Output the [X, Y] coordinate of the center of the cell containing the given text.  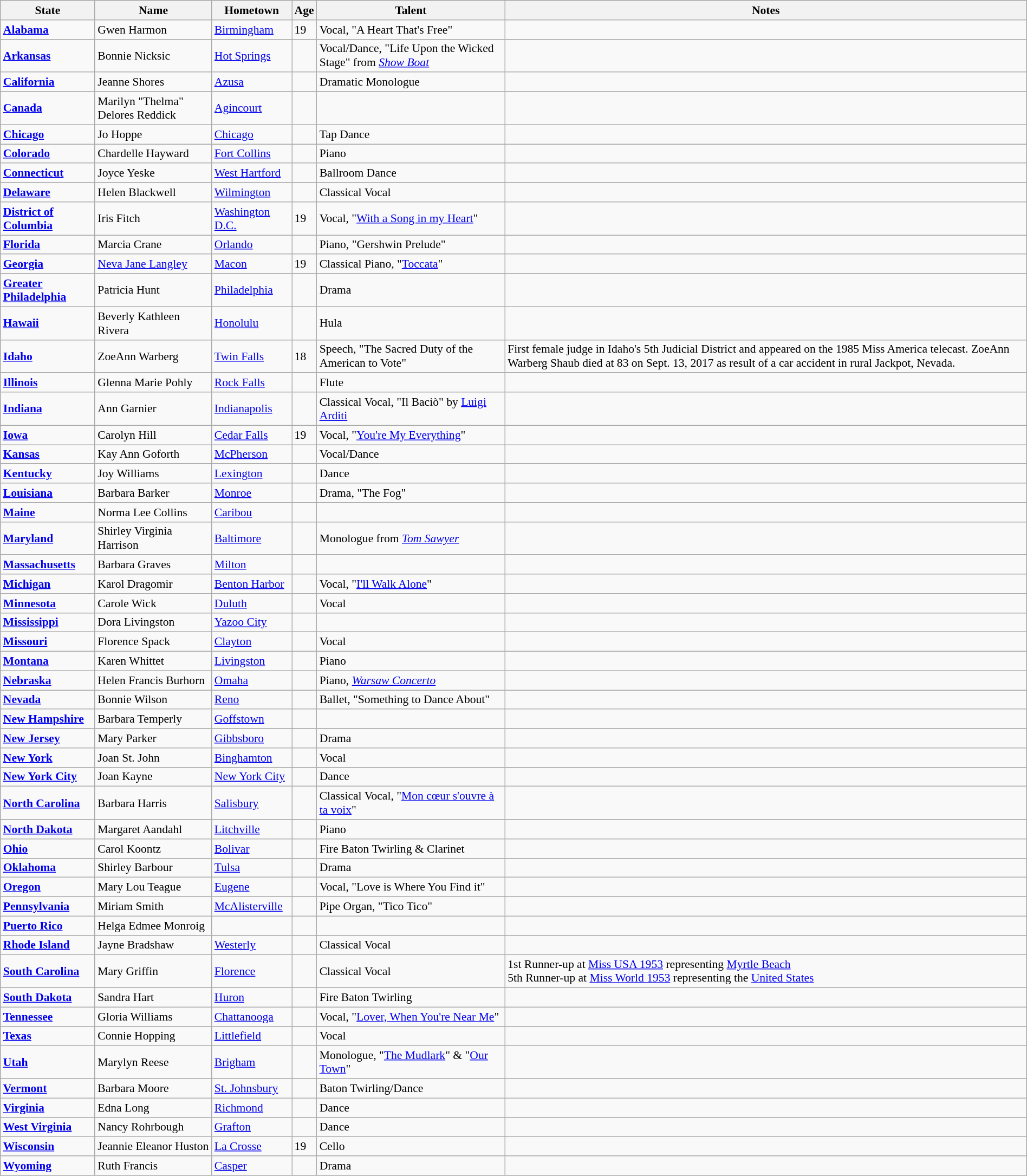
Rock Falls [252, 383]
Shirley Barbour [153, 868]
Mississippi [48, 622]
Mary Griffin [153, 972]
Agincourt [252, 108]
Joan Kayne [153, 777]
Oregon [48, 887]
Vocal/Dance [411, 454]
Nebraska [48, 680]
Livingston [252, 661]
Carolyn Hill [153, 435]
Omaha [252, 680]
Caribou [252, 512]
Barbara Graves [153, 565]
Miriam Smith [153, 907]
Azusa [252, 82]
Dora Livingston [153, 622]
Kansas [48, 454]
Ruth Francis [153, 1166]
Baltimore [252, 538]
Ann Garnier [153, 408]
Barbara Temperly [153, 719]
St. Johnsbury [252, 1089]
Jayne Bradshaw [153, 945]
South Dakota [48, 998]
Joyce Yeske [153, 173]
Piano, "Gershwin Prelude" [411, 245]
Barbara Barker [153, 493]
Florence Spack [153, 642]
Drama, "The Fog" [411, 493]
Monologue from Tom Sawyer [411, 538]
Classical Vocal, "Mon cœur s'ouvre à ta voix" [411, 803]
Texas [48, 1036]
Barbara Moore [153, 1089]
Joan St. John [153, 758]
West Hartford [252, 173]
Rhode Island [48, 945]
Wilmington [252, 192]
Marcia Crane [153, 245]
Clayton [252, 642]
Ballet, "Something to Dance About" [411, 700]
Bonnie Nicksic [153, 55]
Richmond [252, 1108]
Pipe Organ, "Tico Tico" [411, 907]
Flute [411, 383]
New York [48, 758]
Gwen Harmon [153, 30]
Vocal, "Lover, When You're Near Me" [411, 1017]
Canada [48, 108]
Yazoo City [252, 622]
Honolulu [252, 323]
Nancy Rohrbough [153, 1127]
Casper [252, 1166]
Vermont [48, 1089]
Fire Baton Twirling & Clarinet [411, 849]
Speech, "The Sacred Duty of the American to Vote" [411, 356]
Littlefield [252, 1036]
Birmingham [252, 30]
1st Runner-up at Miss USA 1953 representing Myrtle Beach5th Runner-up at Miss World 1953 representing the United States [766, 972]
Piano, Warsaw Concerto [411, 680]
Patricia Hunt [153, 290]
Connie Hopping [153, 1036]
Karol Dragomir [153, 584]
Marylyn Reese [153, 1063]
Name [153, 10]
Vocal/Dance, "Life Upon the Wicked Stage" from Show Boat [411, 55]
Barbara Harris [153, 803]
Baton Twirling/Dance [411, 1089]
Vocal, "I'll Walk Alone" [411, 584]
North Dakota [48, 829]
Westerly [252, 945]
Tennessee [48, 1017]
Virginia [48, 1108]
Minnesota [48, 603]
Helga Edmee Monroig [153, 926]
Dramatic Monologue [411, 82]
Cedar Falls [252, 435]
Chattanooga [252, 1017]
Washington D.C. [252, 219]
Indiana [48, 408]
Brigham [252, 1063]
Talent [411, 10]
Margaret Aandahl [153, 829]
Maryland [48, 538]
Classical Vocal, "Il Baciò" by Luigi Arditi [411, 408]
Carole Wick [153, 603]
Idaho [48, 356]
Michigan [48, 584]
Milton [252, 565]
Eugene [252, 887]
Tulsa [252, 868]
Helen Blackwell [153, 192]
Fort Collins [252, 154]
Greater Philadelphia [48, 290]
Puerto Rico [48, 926]
Kay Ann Goforth [153, 454]
Bolivar [252, 849]
Connecticut [48, 173]
Monroe [252, 493]
Classical Piano, "Toccata" [411, 264]
Louisiana [48, 493]
State [48, 10]
Fire Baton Twirling [411, 998]
Jo Hoppe [153, 134]
Jeanne Shores [153, 82]
Glenna Marie Pohly [153, 383]
Montana [48, 661]
Twin Falls [252, 356]
Bonnie Wilson [153, 700]
Wisconsin [48, 1147]
Maine [48, 512]
Joy Williams [153, 474]
New Hampshire [48, 719]
Pennsylvania [48, 907]
Vocal, "Love is Where You Find it" [411, 887]
Nevada [48, 700]
Hawaii [48, 323]
Vocal, "A Heart That's Free" [411, 30]
McPherson [252, 454]
Macon [252, 264]
Wyoming [48, 1166]
Florence [252, 972]
Tap Dance [411, 134]
Indianapolis [252, 408]
Marilyn "Thelma" Delores Reddick [153, 108]
California [48, 82]
Shirley Virginia Harrison [153, 538]
Orlando [252, 245]
La Crosse [252, 1147]
North Carolina [48, 803]
Huron [252, 998]
Alabama [48, 30]
Notes [766, 10]
Mary Lou Teague [153, 887]
18 [304, 356]
Utah [48, 1063]
Vocal, "You're My Everything" [411, 435]
Iowa [48, 435]
Ballroom Dance [411, 173]
Gloria Williams [153, 1017]
Edna Long [153, 1108]
Grafton [252, 1127]
Lexington [252, 474]
Salisbury [252, 803]
Hot Springs [252, 55]
Philadelphia [252, 290]
Ohio [48, 849]
Cello [411, 1147]
West Virginia [48, 1127]
Beverly Kathleen Rivera [153, 323]
Delaware [48, 192]
Helen Francis Burhorn [153, 680]
Monologue, "The Mudlark" & "Our Town" [411, 1063]
Reno [252, 700]
Duluth [252, 603]
Kentucky [48, 474]
Oklahoma [48, 868]
Arkansas [48, 55]
Massachusetts [48, 565]
Litchville [252, 829]
Karen Whittet [153, 661]
Age [304, 10]
Sandra Hart [153, 998]
Colorado [48, 154]
Mary Parker [153, 738]
Iris Fitch [153, 219]
Hometown [252, 10]
Binghamton [252, 758]
Hula [411, 323]
Chardelle Hayward [153, 154]
Georgia [48, 264]
Illinois [48, 383]
Neva Jane Langley [153, 264]
Missouri [48, 642]
Florida [48, 245]
District of Columbia [48, 219]
ZoeAnn Warberg [153, 356]
Gibbsboro [252, 738]
South Carolina [48, 972]
Goffstown [252, 719]
Benton Harbor [252, 584]
Jeannie Eleanor Huston [153, 1147]
McAlisterville [252, 907]
New Jersey [48, 738]
Norma Lee Collins [153, 512]
Vocal, "With a Song in my Heart" [411, 219]
Carol Koontz [153, 849]
